Locate the cell with the specified text and output its (X, Y) center coordinate. 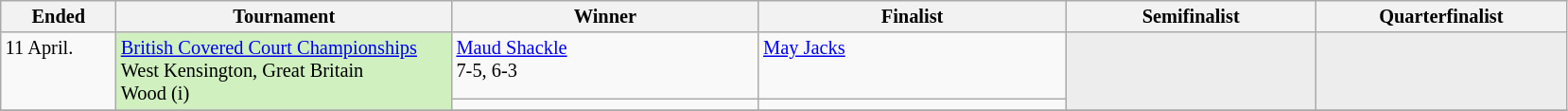
May Jacks (912, 65)
Tournament (284, 16)
Semifinalist (1192, 16)
11 April. (59, 71)
Quarterfinalist (1441, 16)
Winner (605, 16)
Finalist (912, 16)
British Covered Court ChampionshipsWest Kensington, Great BritainWood (i) (284, 71)
Ended (59, 16)
Maud Shackle7-5, 6-3 (605, 65)
